Pinpoint the cell where the given text exists, returning its [x, y] midpoint coordinate. 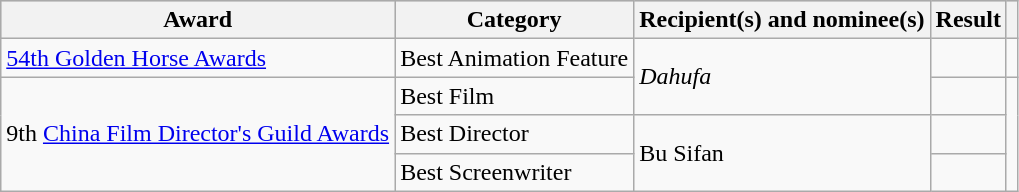
Category [514, 20]
Best Director [514, 134]
Award [198, 20]
Best Screenwriter [514, 172]
Dahufa [782, 77]
Recipient(s) and nominee(s) [782, 20]
Best Film [514, 96]
54th Golden Horse Awards [198, 58]
Best Animation Feature [514, 58]
Result [968, 20]
9th China Film Director's Guild Awards [198, 134]
Bu Sifan [782, 153]
